For the text-containing cell, return its midpoint in [X, Y] coordinate format. 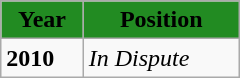
2010 [42, 58]
Position [161, 20]
Year [42, 20]
In Dispute [161, 58]
